Capture the cell that displays the provided text and extract its (X, Y) central coordinate. 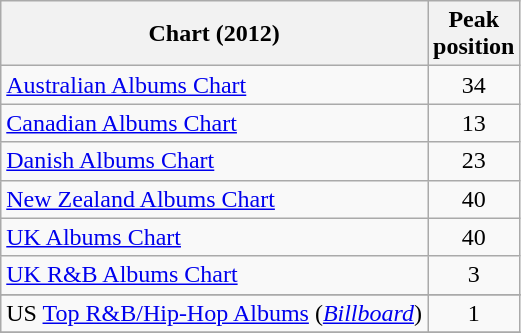
Peakposition (474, 34)
23 (474, 161)
Danish Albums Chart (214, 161)
UK R&B Albums Chart (214, 275)
Australian Albums Chart (214, 85)
US Top R&B/Hip-Hop Albums (Billboard) (214, 313)
Canadian Albums Chart (214, 123)
UK Albums Chart (214, 237)
New Zealand Albums Chart (214, 199)
13 (474, 123)
1 (474, 313)
3 (474, 275)
Chart (2012) (214, 34)
34 (474, 85)
